Locate the cell with the specified text and output its [X, Y] center coordinate. 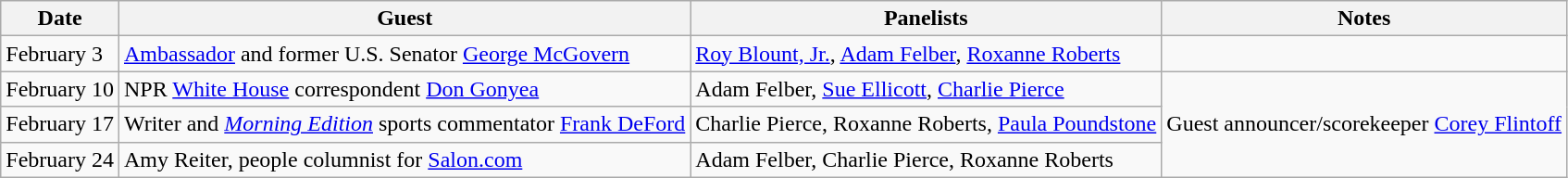
Adam Felber, Sue Ellicott, Charlie Pierce [926, 89]
Guest announcer/scorekeeper Corey Flintoff [1364, 124]
Adam Felber, Charlie Pierce, Roxanne Roberts [926, 159]
Panelists [926, 19]
Date [60, 19]
February 10 [60, 89]
Amy Reiter, people columnist for Salon.com [404, 159]
Writer and Morning Edition sports commentator Frank DeFord [404, 124]
NPR White House correspondent Don Gonyea [404, 89]
Notes [1364, 19]
Charlie Pierce, Roxanne Roberts, Paula Poundstone [926, 124]
Guest [404, 19]
Ambassador and former U.S. Senator George McGovern [404, 54]
Roy Blount, Jr., Adam Felber, Roxanne Roberts [926, 54]
February 17 [60, 124]
February 24 [60, 159]
February 3 [60, 54]
